Output the (X, Y) coordinate of the center of the cell containing the given text.  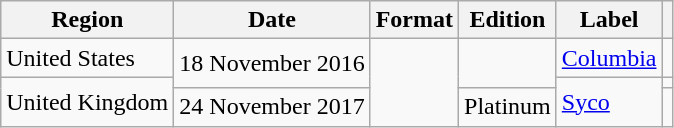
Edition (508, 20)
Label (609, 20)
Platinum (508, 107)
18 November 2016 (272, 64)
United Kingdom (88, 102)
Format (414, 20)
Date (272, 20)
Region (88, 20)
24 November 2017 (272, 107)
United States (88, 58)
Columbia (609, 58)
Syco (609, 102)
